Return (X, Y) of the center of cell containing provided text 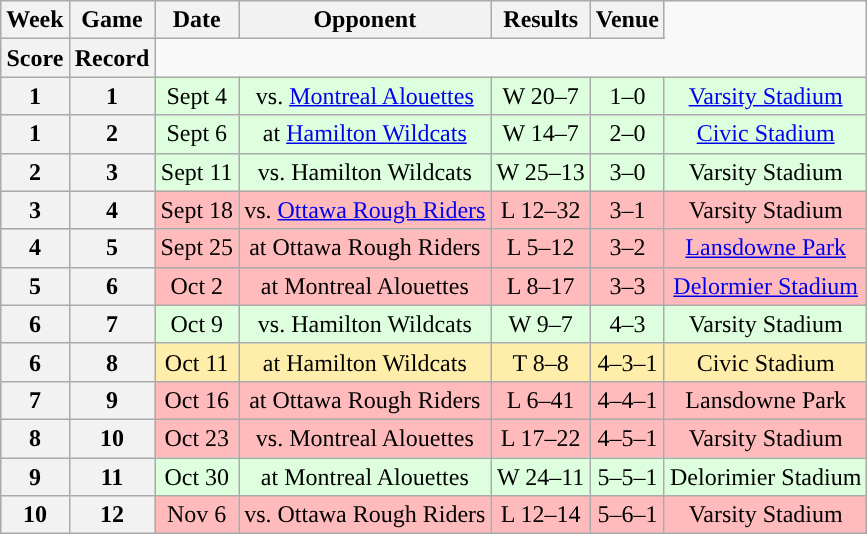
L 5–12 (540, 248)
W 9–7 (540, 324)
5–5–1 (627, 477)
L 6–41 (540, 400)
L 17–22 (540, 438)
Score (35, 58)
Sept 4 (197, 96)
Sept 25 (197, 248)
Oct 11 (197, 362)
W 20–7 (540, 96)
4–4–1 (627, 400)
Oct 30 (197, 477)
L 12–32 (540, 210)
Oct 2 (197, 286)
3–2 (627, 248)
1–0 (627, 96)
Opponent (365, 20)
4–3 (627, 324)
3–0 (627, 172)
2–0 (627, 134)
W 24–11 (540, 477)
12 (112, 515)
5–6–1 (627, 515)
Sept 11 (197, 172)
Game (112, 20)
4–3–1 (627, 362)
Venue (627, 20)
Record (112, 58)
4–5–1 (627, 438)
Nov 6 (197, 515)
Delormier Stadium (765, 286)
Oct 16 (197, 400)
Delorimier Stadium (765, 477)
Oct 23 (197, 438)
Date (197, 20)
Week (35, 20)
11 (112, 477)
Oct 9 (197, 324)
T 8–8 (540, 362)
Results (540, 20)
W 14–7 (540, 134)
Sept 18 (197, 210)
L 12–14 (540, 515)
3–3 (627, 286)
Sept 6 (197, 134)
W 25–13 (540, 172)
3–1 (627, 210)
L 8–17 (540, 286)
